Extract the (X, Y) coordinate from the center of the cell holding the provided text.  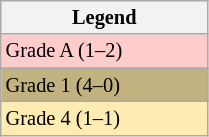
Grade 1 (4–0) (104, 85)
Legend (104, 17)
Grade A (1–2) (104, 51)
Grade 4 (1–1) (104, 118)
